Determine the (X, Y) coordinate at the center of the cell enclosing the given text.  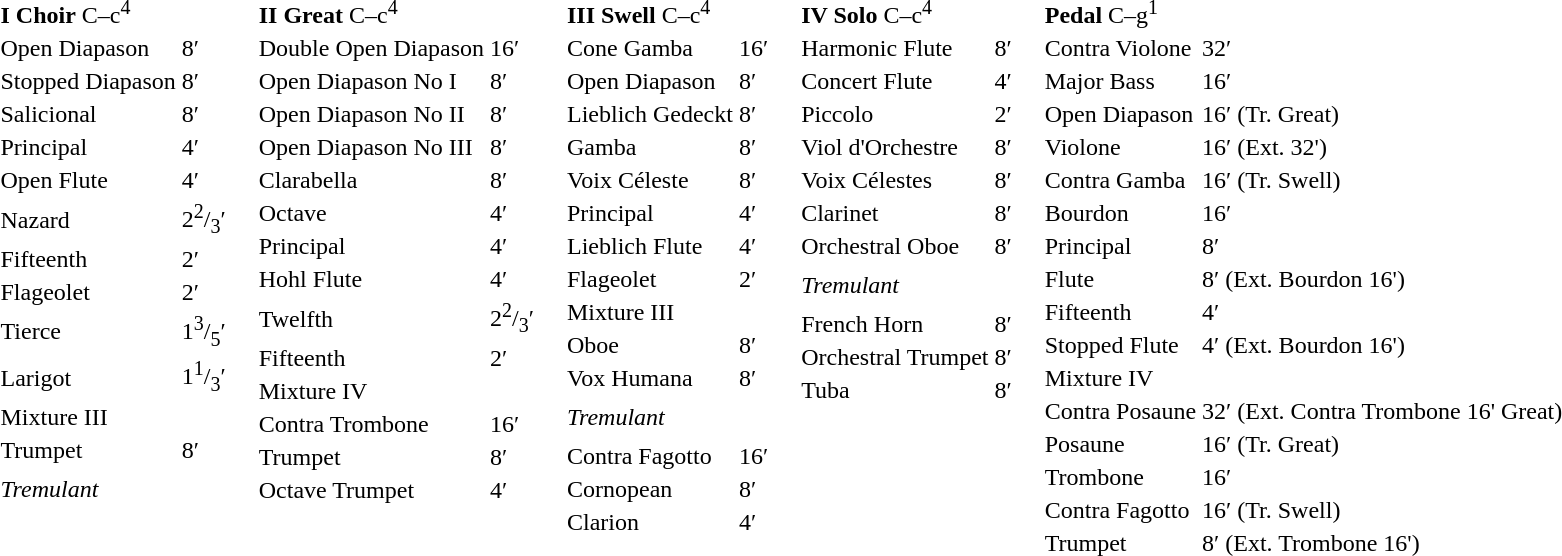
Bourdon (1120, 213)
Voix Céleste (650, 180)
Vox Humana (650, 378)
Contra Posaune (1120, 411)
French Horn (895, 324)
Contra Trombone (371, 424)
Contra Violone (1120, 48)
Flageolet (650, 279)
Posaune (1120, 444)
Lieblich Flute (650, 246)
Harmonic Flute (895, 48)
Clarion (650, 522)
Open Diapason No I (371, 81)
Octave (371, 213)
Cornopean (650, 489)
Open Diapason No III (371, 147)
11/3′ (204, 378)
Hohl Flute (371, 279)
Clarabella (371, 180)
Viol d'Orchestre (895, 147)
Major Bass (1120, 81)
Open Diapason No II (371, 114)
Trombone (1120, 477)
Oboe (650, 345)
Piccolo (895, 114)
Contra Gamba (1120, 180)
Violone (1120, 147)
Trumpet (371, 457)
Gamba (650, 147)
Orchestral Oboe (895, 246)
Concert Flute (895, 81)
Twelfth (371, 318)
Stopped Flute (1120, 345)
Orchestral Trumpet (895, 357)
Cone Gamba (650, 48)
Mixture III (650, 312)
Double Open Diapason (371, 48)
13/5′ (204, 332)
Lieblich Gedeckt (650, 114)
Flute (1120, 279)
Tuba (895, 390)
Octave Trumpet (371, 490)
Clarinet (895, 213)
Voix Célestes (895, 180)
